Return [x, y] of the center of cell containing provided text 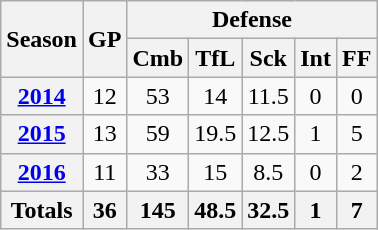
11.5 [268, 96]
14 [216, 96]
13 [104, 134]
GP [104, 39]
Defense [252, 20]
145 [158, 210]
TfL [216, 58]
Season [42, 39]
48.5 [216, 210]
36 [104, 210]
2014 [42, 96]
53 [158, 96]
33 [158, 172]
59 [158, 134]
Sck [268, 58]
12.5 [268, 134]
32.5 [268, 210]
Cmb [158, 58]
19.5 [216, 134]
8.5 [268, 172]
2 [356, 172]
Int [316, 58]
2016 [42, 172]
7 [356, 210]
Totals [42, 210]
15 [216, 172]
2015 [42, 134]
11 [104, 172]
12 [104, 96]
FF [356, 58]
5 [356, 134]
